Detect which cell encompasses the target text, then output its (X, Y) center coordinate. 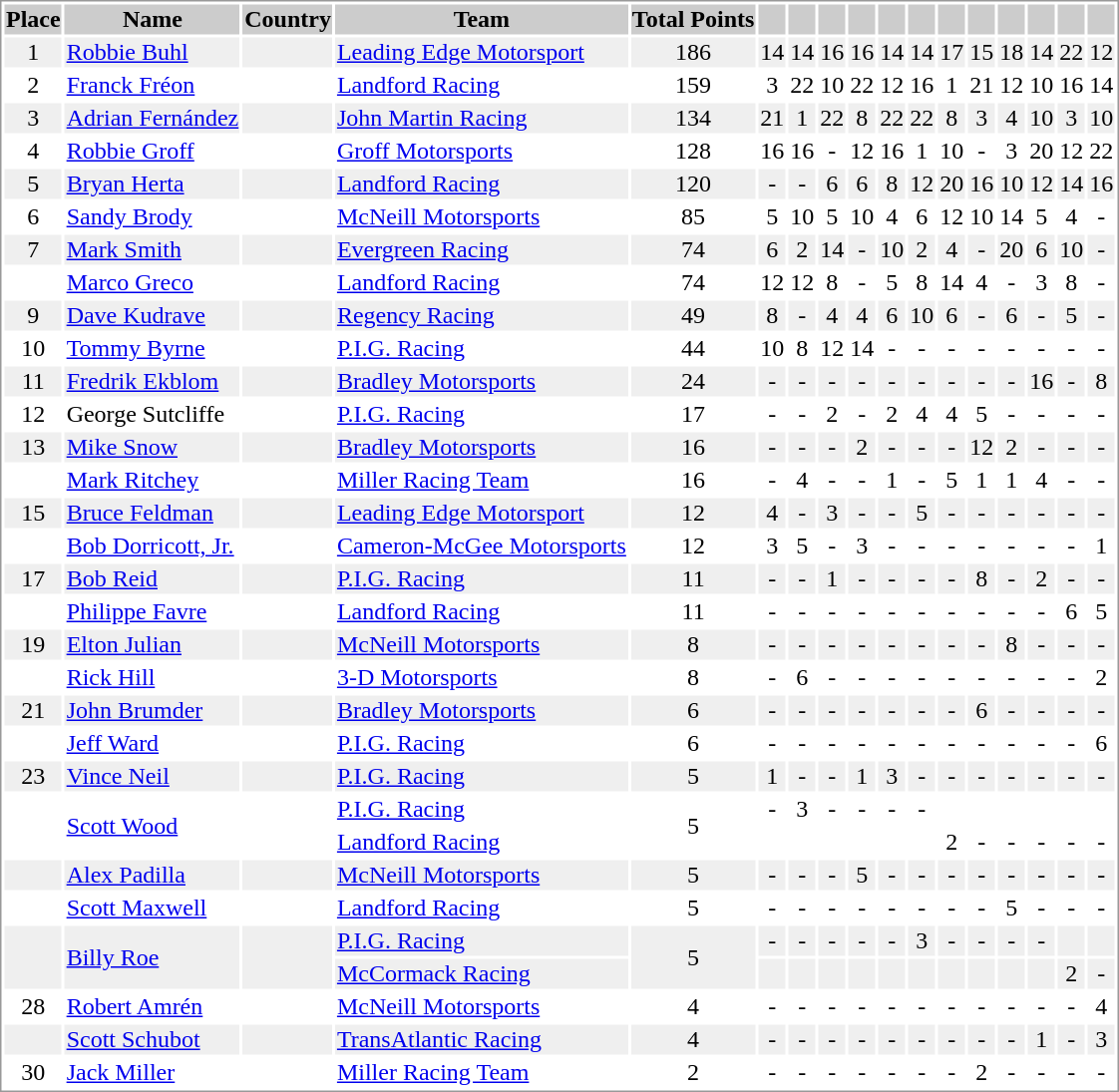
Scott Maxwell (153, 909)
Franck Fréon (153, 85)
49 (692, 316)
Bryan Herta (153, 184)
13 (33, 448)
Place (33, 19)
134 (692, 119)
Marco Greco (153, 282)
John Martin Racing (481, 119)
Alex Padilla (153, 875)
159 (692, 85)
George Sutcliffe (153, 414)
Groff Motorsports (481, 151)
Evergreen Racing (481, 250)
85 (692, 216)
Scott Schubot (153, 1040)
24 (692, 382)
30 (33, 1072)
Robbie Buhl (153, 53)
Vince Neil (153, 777)
Philippe Favre (153, 611)
Mike Snow (153, 448)
Country (288, 19)
Rick Hill (153, 677)
Name (153, 19)
Sandy Brody (153, 216)
Team (481, 19)
McCormack Racing (481, 974)
Bruce Feldman (153, 514)
Mark Smith (153, 250)
7 (33, 250)
Jeff Ward (153, 743)
19 (33, 645)
28 (33, 1006)
Scott Wood (153, 826)
Jack Miller (153, 1072)
Tommy Byrne (153, 348)
Regency Racing (481, 316)
Dave Kudrave (153, 316)
Billy Roe (153, 957)
Bob Reid (153, 579)
9 (33, 316)
Fredrik Ekblom (153, 382)
23 (33, 777)
John Brumder (153, 711)
3-D Motorsports (481, 677)
Elton Julian (153, 645)
18 (1011, 53)
Mark Ritchey (153, 480)
Robert Amrén (153, 1006)
Bob Dorricott, Jr. (153, 546)
Adrian Fernández (153, 119)
44 (692, 348)
Cameron-McGee Motorsports (481, 546)
Total Points (692, 19)
TransAtlantic Racing (481, 1040)
120 (692, 184)
186 (692, 53)
Robbie Groff (153, 151)
128 (692, 151)
